Find where the given text appears and provide that cell's center as [X, Y] coordinate. 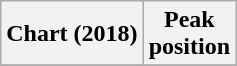
Peak position [189, 34]
Chart (2018) [72, 34]
